From the cell containing the given text, extract its center point as (x, y) coordinate. 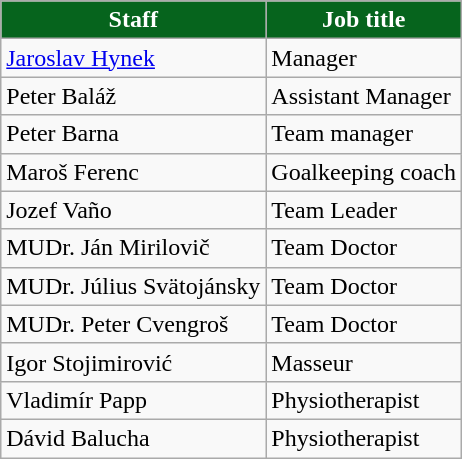
Igor Stojimirović (134, 362)
Peter Barna (134, 134)
Vladimír Papp (134, 400)
Peter Baláž (134, 96)
Masseur (364, 362)
Manager (364, 58)
Jaroslav Hynek (134, 58)
Staff (134, 20)
MUDr. Ján Mirilovič (134, 248)
Goalkeeping coach (364, 172)
MUDr. Peter Cvengroš (134, 324)
Team manager (364, 134)
Job title (364, 20)
MUDr. Július Svätojánsky (134, 286)
Dávid Balucha (134, 438)
Jozef Vaño (134, 210)
Team Leader (364, 210)
Maroš Ferenc (134, 172)
Assistant Manager (364, 96)
